Search for the cell housing the specified text and yield its (x, y) center coordinate. 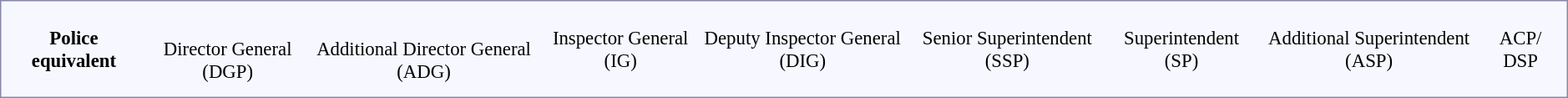
Inspector General (IG) (621, 49)
Director General (DGP) (227, 60)
Superintendent (SP) (1181, 49)
Additional Director General (ADG) (424, 60)
ACP/ DSP (1520, 49)
Police equivalent (73, 49)
Deputy Inspector General (DIG) (803, 49)
Director General (DGP) Additional Director General (ADG) (344, 49)
Senior Superintendent (SSP) (1007, 49)
Additional Superintendent (ASP) (1369, 49)
